Capture the cell that displays the provided text and extract its [x, y] central coordinate. 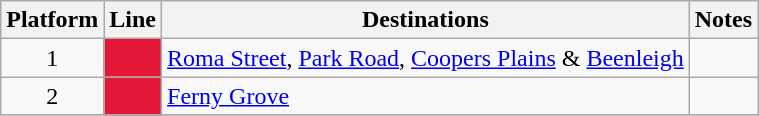
Destinations [426, 20]
Notes [723, 20]
Line [133, 20]
Ferny Grove [426, 96]
2 [52, 96]
1 [52, 58]
Roma Street, Park Road, Coopers Plains & Beenleigh [426, 58]
Platform [52, 20]
